Provide the [X, Y] coordinate of the cell's center where the given text is located.  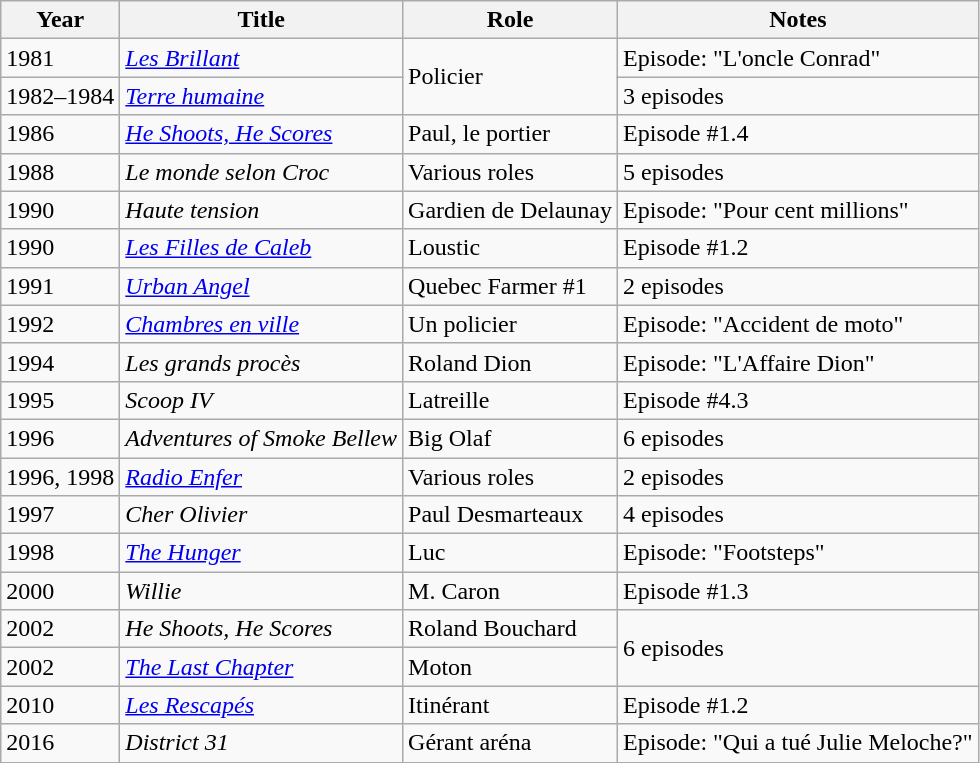
Les Brillant [262, 58]
Role [510, 20]
1996 [60, 438]
Scoop IV [262, 400]
1991 [60, 286]
Episode #1.3 [798, 591]
1997 [60, 515]
Episode: "Qui a tué Julie Meloche?" [798, 743]
3 episodes [798, 96]
Episode #4.3 [798, 400]
Roland Bouchard [510, 629]
5 episodes [798, 172]
Loustic [510, 248]
Les grands procès [262, 362]
The Hunger [262, 553]
Un policier [510, 324]
Gérant aréna [510, 743]
Adventures of Smoke Bellew [262, 438]
Itinérant [510, 705]
Episode: "L'Affaire Dion" [798, 362]
Notes [798, 20]
Chambres en ville [262, 324]
Moton [510, 667]
Big Olaf [510, 438]
The Last Chapter [262, 667]
1992 [60, 324]
1996, 1998 [60, 477]
Paul Desmarteaux [510, 515]
Terre humaine [262, 96]
Year [60, 20]
Haute tension [262, 210]
Episode: "Pour cent millions" [798, 210]
1988 [60, 172]
Episode: "L'oncle Conrad" [798, 58]
Roland Dion [510, 362]
2000 [60, 591]
Les Filles de Caleb [262, 248]
Les Rescapés [262, 705]
District 31 [262, 743]
4 episodes [798, 515]
Cher Olivier [262, 515]
1986 [60, 134]
Policier [510, 77]
1995 [60, 400]
Paul, le portier [510, 134]
1981 [60, 58]
Title [262, 20]
M. Caron [510, 591]
Episode: "Accident de moto" [798, 324]
Latreille [510, 400]
Willie [262, 591]
Radio Enfer [262, 477]
Episode #1.4 [798, 134]
Le monde selon Croc [262, 172]
Episode: "Footsteps" [798, 553]
2010 [60, 705]
Urban Angel [262, 286]
Luc [510, 553]
1994 [60, 362]
Gardien de Delaunay [510, 210]
1998 [60, 553]
2016 [60, 743]
1982–1984 [60, 96]
Quebec Farmer #1 [510, 286]
